Determine the (x, y) coordinate at the center of the cell enclosing the given text.  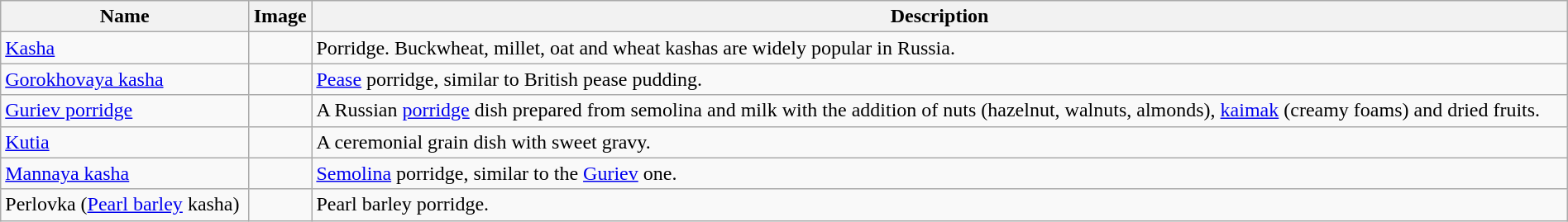
Kutia (125, 142)
Semolina porridge, similar to the Guriev one. (939, 173)
Name (125, 17)
Guriev porridge (125, 111)
Kasha (125, 48)
Porridge. Buckwheat, millet, oat and wheat kashas are widely popular in Russia. (939, 48)
Pearl barley porridge. (939, 205)
A ceremonial grain dish with sweet gravy. (939, 142)
Pease porridge, similar to British pease pudding. (939, 79)
Gorokhovaya kasha (125, 79)
Image (280, 17)
Description (939, 17)
Perlovka (Pearl barley kasha) (125, 205)
Mannaya kasha (125, 173)
